Detect which cell encompasses the target text, then output its (x, y) center coordinate. 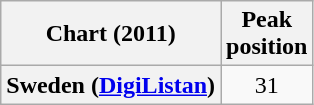
Peakposition (266, 34)
Chart (2011) (111, 34)
Sweden (DigiListan) (111, 85)
31 (266, 85)
